Extract the (X, Y) coordinate from the center of the cell holding the provided text.  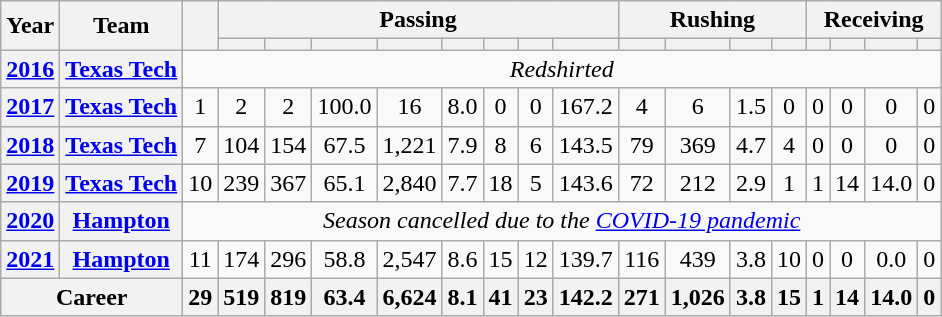
8 (500, 145)
819 (288, 297)
23 (536, 297)
11 (200, 259)
7 (200, 145)
Receiving (874, 20)
2016 (30, 69)
2018 (30, 145)
167.2 (586, 107)
1,026 (698, 297)
67.5 (344, 145)
8.1 (462, 297)
65.1 (344, 183)
12 (536, 259)
2020 (30, 221)
Rushing (712, 20)
2,840 (410, 183)
116 (642, 259)
143.5 (586, 145)
439 (698, 259)
18 (500, 183)
4.7 (750, 145)
142.2 (586, 297)
Team (122, 26)
271 (642, 297)
Redshirted (562, 69)
1.5 (750, 107)
174 (242, 259)
29 (200, 297)
7.9 (462, 145)
369 (698, 145)
6,624 (410, 297)
519 (242, 297)
154 (288, 145)
Year (30, 26)
143.6 (586, 183)
239 (242, 183)
100.0 (344, 107)
72 (642, 183)
8.0 (462, 107)
1,221 (410, 145)
16 (410, 107)
Career (92, 297)
0.0 (892, 259)
8.6 (462, 259)
58.8 (344, 259)
104 (242, 145)
2019 (30, 183)
5 (536, 183)
7.7 (462, 183)
2017 (30, 107)
367 (288, 183)
41 (500, 297)
212 (698, 183)
139.7 (586, 259)
Season cancelled due to the COVID-19 pandemic (562, 221)
Passing (418, 20)
63.4 (344, 297)
2,547 (410, 259)
2021 (30, 259)
2.9 (750, 183)
79 (642, 145)
296 (288, 259)
